Provide the (X, Y) coordinate of the cell's center where the given text is located.  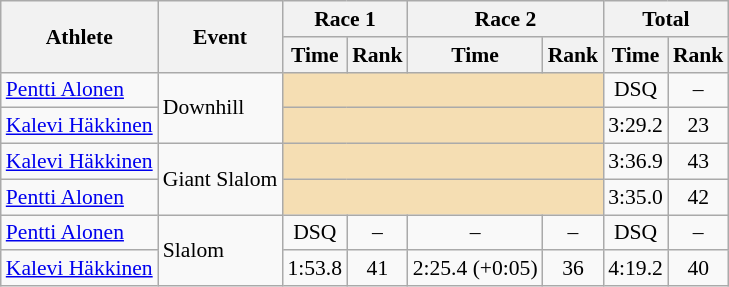
36 (574, 269)
Event (220, 36)
40 (698, 269)
Giant Slalom (220, 180)
23 (698, 126)
3:36.9 (636, 162)
Race 1 (344, 19)
Athlete (80, 36)
2:25.4 (+0:05) (476, 269)
41 (378, 269)
3:29.2 (636, 126)
3:35.0 (636, 197)
Slalom (220, 250)
Total (666, 19)
42 (698, 197)
Race 2 (506, 19)
43 (698, 162)
1:53.8 (314, 269)
Downhill (220, 108)
4:19.2 (636, 269)
